Provide the [X, Y] coordinate of the cell's center where the given text is located.  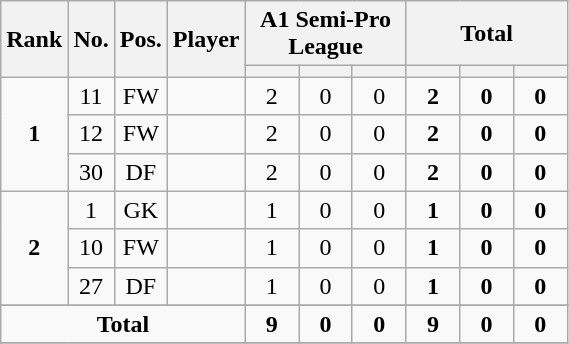
Player [206, 39]
30 [91, 172]
11 [91, 96]
GK [140, 210]
Rank [34, 39]
12 [91, 134]
Pos. [140, 39]
27 [91, 286]
No. [91, 39]
A1 Semi-Pro League [326, 34]
10 [91, 248]
